Detect which cell encompasses the target text, then output its (X, Y) center coordinate. 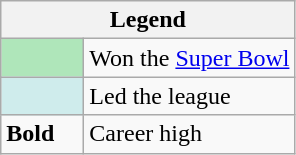
Led the league (190, 96)
Career high (190, 134)
Bold (42, 134)
Legend (148, 20)
Won the Super Bowl (190, 58)
